Return the [X, Y] coordinate for the center point of the cell that contains the specified text.  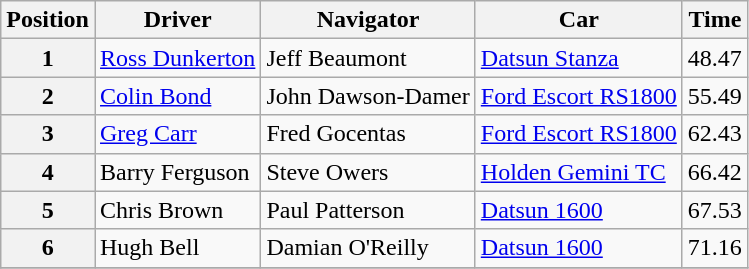
6 [48, 248]
55.49 [714, 96]
71.16 [714, 248]
Driver [177, 20]
Steve Owers [368, 172]
John Dawson-Damer [368, 96]
Datsun Stanza [578, 58]
62.43 [714, 134]
Position [48, 20]
Greg Carr [177, 134]
2 [48, 96]
Colin Bond [177, 96]
66.42 [714, 172]
67.53 [714, 210]
Navigator [368, 20]
Paul Patterson [368, 210]
5 [48, 210]
1 [48, 58]
Hugh Bell [177, 248]
Holden Gemini TC [578, 172]
Chris Brown [177, 210]
4 [48, 172]
Time [714, 20]
Car [578, 20]
Damian O'Reilly [368, 248]
Ross Dunkerton [177, 58]
48.47 [714, 58]
Jeff Beaumont [368, 58]
3 [48, 134]
Fred Gocentas [368, 134]
Barry Ferguson [177, 172]
